Return (x, y) of the center of cell containing provided text 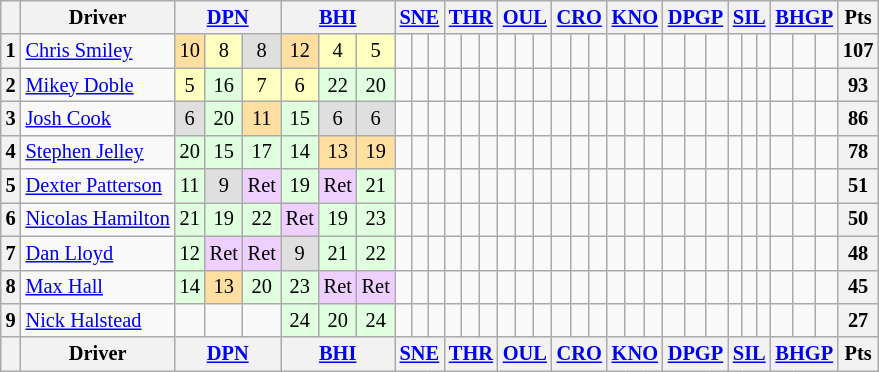
Josh Cook (98, 118)
16 (224, 85)
1 (11, 51)
Dan Lloyd (98, 253)
48 (858, 253)
Mikey Doble (98, 85)
50 (858, 219)
3 (11, 118)
Max Hall (98, 287)
27 (858, 320)
Dexter Patterson (98, 186)
Nick Halstead (98, 320)
10 (190, 51)
45 (858, 287)
78 (858, 152)
107 (858, 51)
86 (858, 118)
Nicolas Hamilton (98, 219)
17 (262, 152)
Chris Smiley (98, 51)
93 (858, 85)
Stephen Jelley (98, 152)
2 (11, 85)
51 (858, 186)
